Scan for the cell matching the given text and deliver its [x, y] coordinate at center. 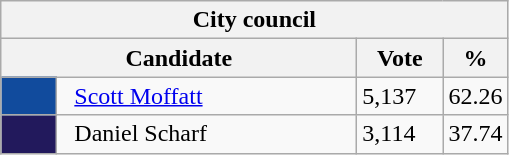
Candidate [179, 58]
Daniel Scharf [207, 134]
5,137 [400, 96]
Scott Moffatt [207, 96]
3,114 [400, 134]
62.26 [476, 96]
37.74 [476, 134]
Vote [400, 58]
% [476, 58]
City council [254, 20]
